Detect which cell encompasses the target text, then output its (x, y) center coordinate. 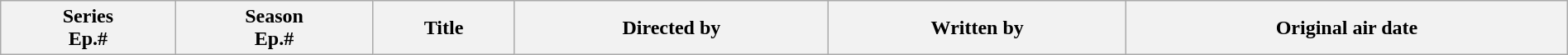
SeasonEp.# (275, 28)
Original air date (1347, 28)
SeriesEp.# (88, 28)
Written by (978, 28)
Directed by (672, 28)
Title (443, 28)
